Detect which cell encompasses the target text, then output its (X, Y) center coordinate. 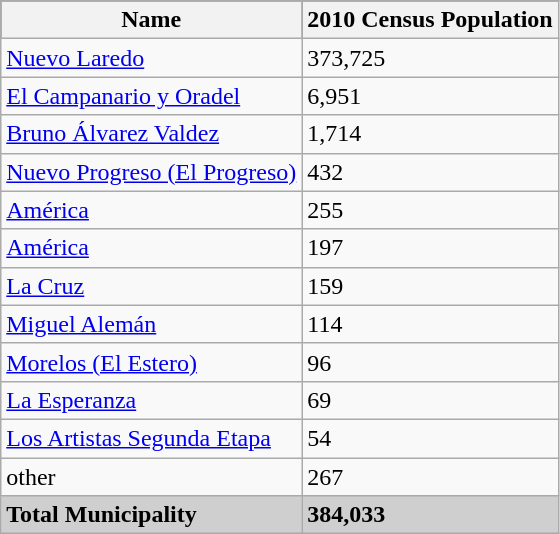
54 (430, 438)
96 (430, 362)
384,033 (430, 515)
1,714 (430, 134)
Los Artistas Segunda Etapa (152, 438)
159 (430, 286)
Nuevo Progreso (El Progreso) (152, 172)
Name (152, 20)
267 (430, 477)
Total Municipality (152, 515)
2010 Census Population (430, 20)
Nuevo Laredo (152, 58)
El Campanario y Oradel (152, 96)
432 (430, 172)
La Cruz (152, 286)
255 (430, 210)
6,951 (430, 96)
Bruno Álvarez Valdez (152, 134)
114 (430, 324)
197 (430, 248)
La Esperanza (152, 400)
other (152, 477)
373,725 (430, 58)
69 (430, 400)
Miguel Alemán (152, 324)
Morelos (El Estero) (152, 362)
